Determine the [X, Y] coordinate at the center of the cell enclosing the given text.  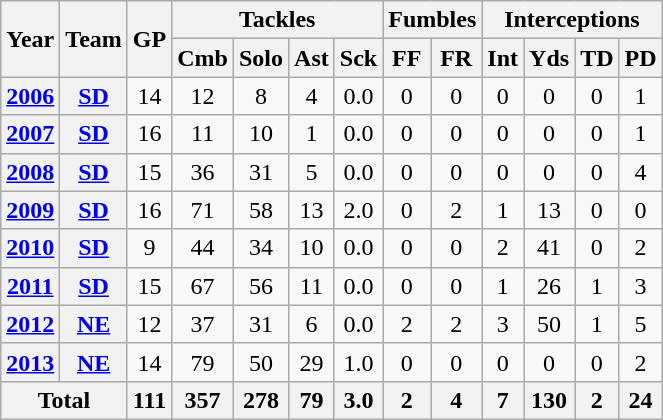
56 [260, 286]
2008 [30, 172]
6 [312, 324]
2007 [30, 134]
Yds [550, 58]
26 [550, 286]
130 [550, 400]
111 [149, 400]
58 [260, 210]
Total [64, 400]
FR [456, 58]
Cmb [203, 58]
2009 [30, 210]
357 [203, 400]
Fumbles [432, 20]
Solo [260, 58]
FF [407, 58]
2006 [30, 96]
Year [30, 39]
24 [640, 400]
3.0 [358, 400]
2012 [30, 324]
8 [260, 96]
2.0 [358, 210]
Int [503, 58]
2010 [30, 248]
278 [260, 400]
Tackles [278, 20]
PD [640, 58]
29 [312, 362]
GP [149, 39]
36 [203, 172]
Interceptions [572, 20]
41 [550, 248]
34 [260, 248]
7 [503, 400]
1.0 [358, 362]
67 [203, 286]
37 [203, 324]
44 [203, 248]
Team [94, 39]
Sck [358, 58]
TD [597, 58]
2013 [30, 362]
71 [203, 210]
Ast [312, 58]
9 [149, 248]
2011 [30, 286]
